Detect which cell encompasses the target text, then output its (X, Y) center coordinate. 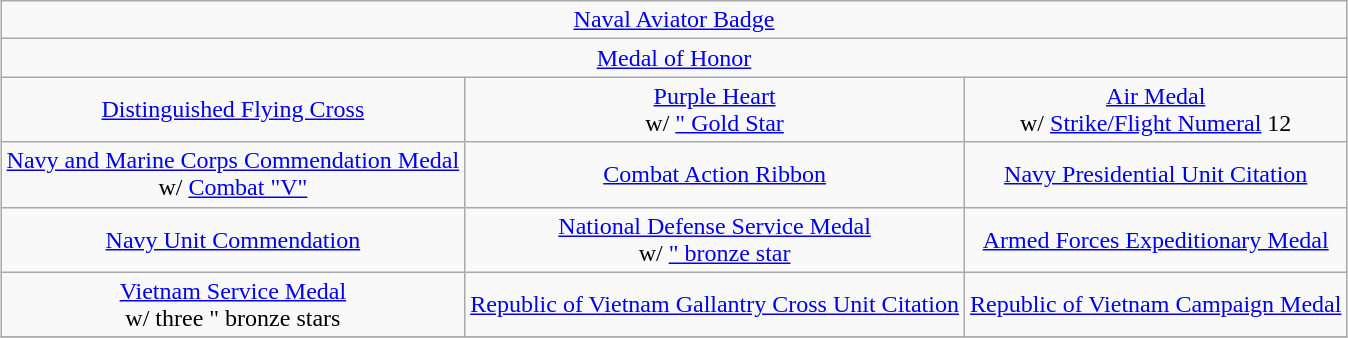
Distinguished Flying Cross (233, 110)
Naval Aviator Badge (674, 20)
Vietnam Service Medalw/ three " bronze stars (233, 304)
Navy Presidential Unit Citation (1155, 174)
Air Medalw/ Strike/Flight Numeral 12 (1155, 110)
National Defense Service Medalw/ " bronze star (715, 240)
Medal of Honor (674, 58)
Combat Action Ribbon (715, 174)
Purple Heartw/ " Gold Star (715, 110)
Navy and Marine Corps Commendation Medalw/ Combat "V" (233, 174)
Republic of Vietnam Gallantry Cross Unit Citation (715, 304)
Navy Unit Commendation (233, 240)
Republic of Vietnam Campaign Medal (1155, 304)
Armed Forces Expeditionary Medal (1155, 240)
